Identify which cell holds the provided text, then report its [x, y] central coordinate. 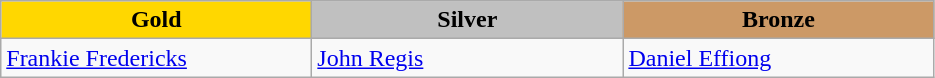
Gold [156, 20]
Bronze [778, 20]
Daniel Effiong [778, 58]
Silver [468, 20]
Frankie Fredericks [156, 58]
John Regis [468, 58]
